Provide the (X, Y) coordinate of the cell's center where the given text is located.  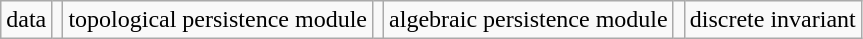
algebraic persistence module (529, 20)
discrete invariant (772, 20)
data (26, 20)
topological persistence module (218, 20)
